Search for the cell housing the specified text and yield its (X, Y) center coordinate. 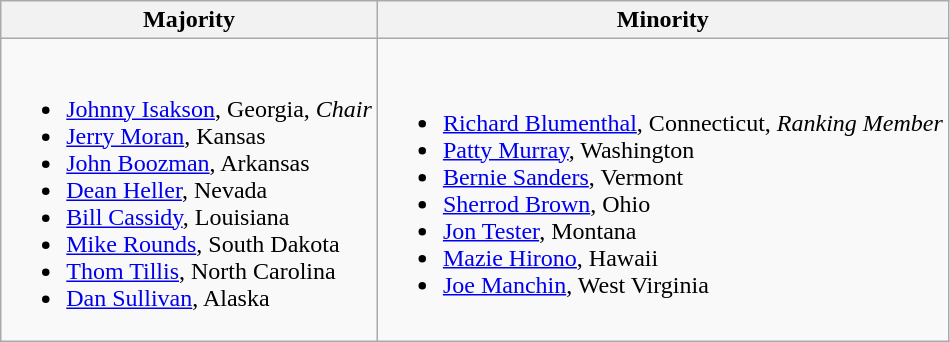
Majority (190, 20)
Minority (662, 20)
